Capture the cell that displays the provided text and extract its [X, Y] central coordinate. 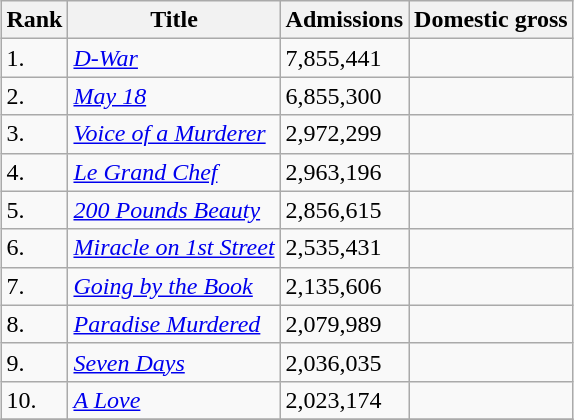
6. [34, 248]
Le Grand Chef [174, 172]
Rank [34, 20]
3. [34, 134]
2,036,035 [344, 362]
1. [34, 58]
Paradise Murdered [174, 324]
200 Pounds Beauty [174, 210]
8. [34, 324]
5. [34, 210]
A Love [174, 400]
4. [34, 172]
Admissions [344, 20]
Domestic gross [492, 20]
Voice of a Murderer [174, 134]
D-War [174, 58]
7. [34, 286]
2,135,606 [344, 286]
Going by the Book [174, 286]
10. [34, 400]
6,855,300 [344, 96]
Miracle on 1st Street [174, 248]
2,079,989 [344, 324]
2,972,299 [344, 134]
Title [174, 20]
2. [34, 96]
2,023,174 [344, 400]
2,963,196 [344, 172]
May 18 [174, 96]
7,855,441 [344, 58]
Seven Days [174, 362]
2,535,431 [344, 248]
2,856,615 [344, 210]
9. [34, 362]
